Identify which cell holds the provided text, then report its (X, Y) central coordinate. 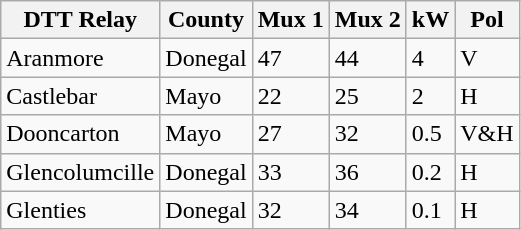
44 (368, 58)
Dooncarton (80, 134)
22 (290, 96)
25 (368, 96)
0.2 (430, 172)
Aranmore (80, 58)
V&H (487, 134)
Mux 2 (368, 20)
Glenties (80, 210)
kW (430, 20)
County (206, 20)
Pol (487, 20)
2 (430, 96)
47 (290, 58)
4 (430, 58)
V (487, 58)
33 (290, 172)
0.5 (430, 134)
Mux 1 (290, 20)
0.1 (430, 210)
Glencolumcille (80, 172)
DTT Relay (80, 20)
Castlebar (80, 96)
27 (290, 134)
36 (368, 172)
34 (368, 210)
